Detect which cell encompasses the target text, then output its (X, Y) center coordinate. 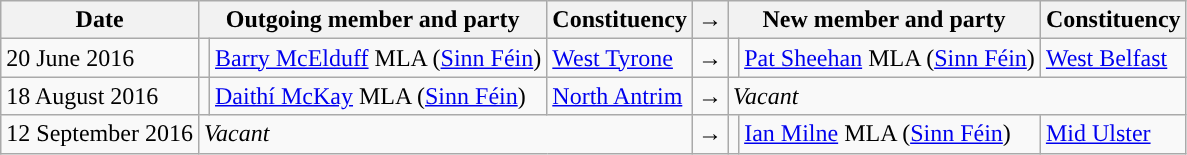
North Antrim (620, 96)
New member and party (884, 20)
Barry McElduff MLA (Sinn Féin) (378, 58)
20 June 2016 (100, 58)
West Belfast (1113, 58)
Mid Ulster (1113, 134)
Pat Sheehan MLA (Sinn Féin) (890, 58)
12 September 2016 (100, 134)
Date (100, 20)
West Tyrone (620, 58)
Outgoing member and party (372, 20)
18 August 2016 (100, 96)
Daithí McKay MLA (Sinn Féin) (378, 96)
Ian Milne MLA (Sinn Féin) (890, 134)
